Identify which cell holds the provided text, then report its [x, y] central coordinate. 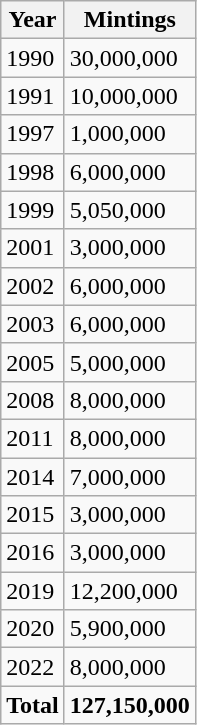
7,000,000 [130, 477]
1,000,000 [130, 134]
10,000,000 [130, 96]
Mintings [130, 20]
Year [33, 20]
2001 [33, 248]
30,000,000 [130, 58]
Total [33, 705]
1997 [33, 134]
2002 [33, 286]
2008 [33, 400]
2014 [33, 477]
1999 [33, 210]
5,050,000 [130, 210]
127,150,000 [130, 705]
12,200,000 [130, 591]
5,000,000 [130, 362]
1998 [33, 172]
1991 [33, 96]
2003 [33, 324]
2016 [33, 553]
2020 [33, 629]
2015 [33, 515]
2019 [33, 591]
1990 [33, 58]
2022 [33, 667]
2005 [33, 362]
2011 [33, 438]
5,900,000 [130, 629]
